From the cell containing the given text, extract its center point as [X, Y] coordinate. 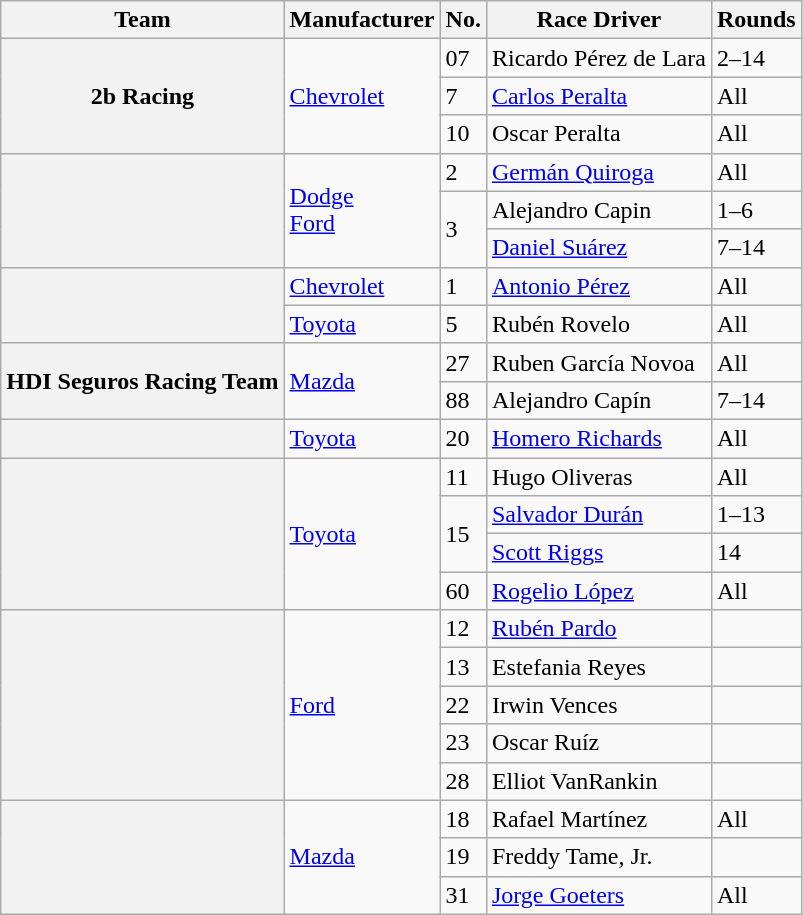
11 [463, 477]
Rounds [756, 20]
23 [463, 743]
5 [463, 324]
2b Racing [142, 96]
19 [463, 857]
Rogelio López [598, 591]
2 [463, 172]
88 [463, 400]
10 [463, 134]
Elliot VanRankin [598, 781]
28 [463, 781]
Hugo Oliveras [598, 477]
Rubén Rovelo [598, 324]
Ruben García Novoa [598, 362]
18 [463, 819]
Germán Quiroga [598, 172]
1–13 [756, 515]
Ricardo Pérez de Lara [598, 58]
HDI Seguros Racing Team [142, 381]
27 [463, 362]
Freddy Tame, Jr. [598, 857]
Manufacturer [362, 20]
15 [463, 534]
07 [463, 58]
3 [463, 229]
20 [463, 438]
Estefania Reyes [598, 667]
Dodge Ford [362, 210]
Oscar Peralta [598, 134]
Team [142, 20]
13 [463, 667]
Alejandro Capín [598, 400]
14 [756, 553]
Rubén Pardo [598, 629]
Ford [362, 705]
Race Driver [598, 20]
1–6 [756, 210]
31 [463, 895]
Irwin Vences [598, 705]
No. [463, 20]
7 [463, 96]
Homero Richards [598, 438]
Jorge Goeters [598, 895]
2–14 [756, 58]
60 [463, 591]
Antonio Pérez [598, 286]
1 [463, 286]
Scott Riggs [598, 553]
Rafael Martínez [598, 819]
Daniel Suárez [598, 248]
Alejandro Capin [598, 210]
22 [463, 705]
Carlos Peralta [598, 96]
Salvador Durán [598, 515]
12 [463, 629]
Oscar Ruíz [598, 743]
